Capture the cell that displays the provided text and extract its [x, y] central coordinate. 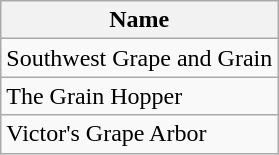
Victor's Grape Arbor [140, 134]
The Grain Hopper [140, 96]
Name [140, 20]
Southwest Grape and Grain [140, 58]
